Return the [x, y] coordinate for the center point of the cell that contains the specified text.  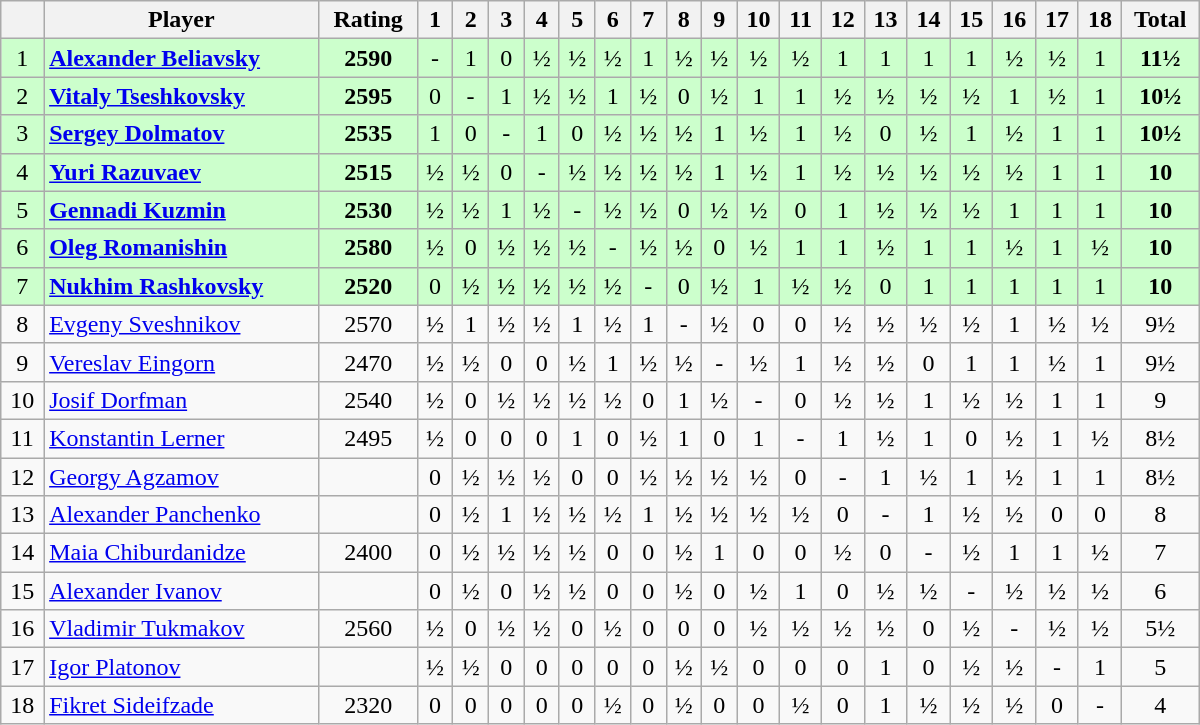
Vereslav Eingorn [182, 362]
Total [1160, 20]
Oleg Romanishin [182, 248]
2520 [368, 286]
2570 [368, 324]
2580 [368, 248]
Alexander Panchenko [182, 515]
2400 [368, 553]
2320 [368, 705]
Yuri Razuvaev [182, 172]
Georgy Agzamov [182, 477]
Alexander Ivanov [182, 591]
2530 [368, 210]
2495 [368, 438]
2560 [368, 629]
Gennadi Kuzmin [182, 210]
11½ [1160, 58]
Evgeny Sveshnikov [182, 324]
Sergey Dolmatov [182, 134]
Vitaly Tseshkovsky [182, 96]
Konstantin Lerner [182, 438]
Josif Dorfman [182, 400]
Nukhim Rashkovsky [182, 286]
Rating [368, 20]
2470 [368, 362]
Igor Platonov [182, 667]
Player [182, 20]
2595 [368, 96]
2590 [368, 58]
2540 [368, 400]
Vladimir Tukmakov [182, 629]
Fikret Sideifzade [182, 705]
2515 [368, 172]
Maia Chiburdanidze [182, 553]
5½ [1160, 629]
2535 [368, 134]
Alexander Beliavsky [182, 58]
